Identify which cell holds the provided text, then report its (x, y) central coordinate. 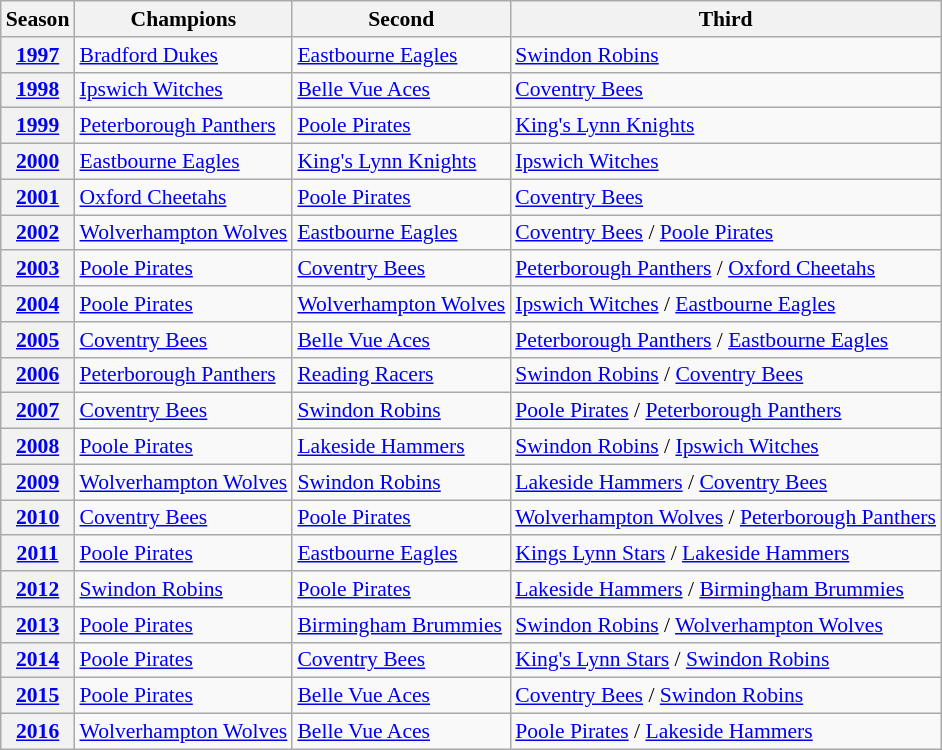
2006 (38, 375)
2010 (38, 518)
Lakeside Hammers / Birmingham Brummies (726, 589)
1998 (38, 90)
Swindon Robins / Wolverhampton Wolves (726, 625)
2007 (38, 411)
2000 (38, 162)
Swindon Robins / Coventry Bees (726, 375)
Champions (183, 19)
Bradford Dukes (183, 55)
Peterborough Panthers / Oxford Cheetahs (726, 269)
2012 (38, 589)
Second (401, 19)
Reading Racers (401, 375)
Coventry Bees / Swindon Robins (726, 696)
Ipswich Witches / Eastbourne Eagles (726, 304)
King's Lynn Stars / Swindon Robins (726, 660)
Third (726, 19)
2014 (38, 660)
Birmingham Brummies (401, 625)
2011 (38, 554)
2009 (38, 482)
Swindon Robins / Ipswich Witches (726, 447)
2004 (38, 304)
Poole Pirates / Lakeside Hammers (726, 732)
2003 (38, 269)
Oxford Cheetahs (183, 197)
2013 (38, 625)
Kings Lynn Stars / Lakeside Hammers (726, 554)
Peterborough Panthers / Eastbourne Eagles (726, 340)
Lakeside Hammers (401, 447)
2001 (38, 197)
2005 (38, 340)
Poole Pirates / Peterborough Panthers (726, 411)
2002 (38, 233)
2008 (38, 447)
1997 (38, 55)
Wolverhampton Wolves / Peterborough Panthers (726, 518)
2016 (38, 732)
2015 (38, 696)
Season (38, 19)
1999 (38, 126)
Lakeside Hammers / Coventry Bees (726, 482)
Coventry Bees / Poole Pirates (726, 233)
